Output the (X, Y) coordinate of the center of the cell containing the given text.  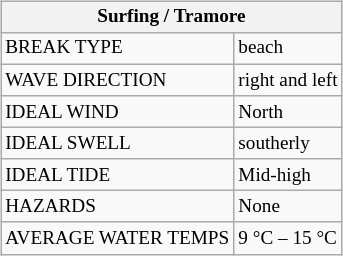
Mid-high (288, 175)
HAZARDS (118, 207)
IDEAL SWELL (118, 144)
WAVE DIRECTION (118, 80)
BREAK TYPE (118, 49)
IDEAL TIDE (118, 175)
right and left (288, 80)
North (288, 112)
southerly (288, 144)
IDEAL WIND (118, 112)
Surfing / Tramore (172, 17)
beach (288, 49)
None (288, 207)
9 °C – 15 °C (288, 238)
AVERAGE WATER TEMPS (118, 238)
